Determine the (X, Y) coordinate at the center of the cell enclosing the given text.  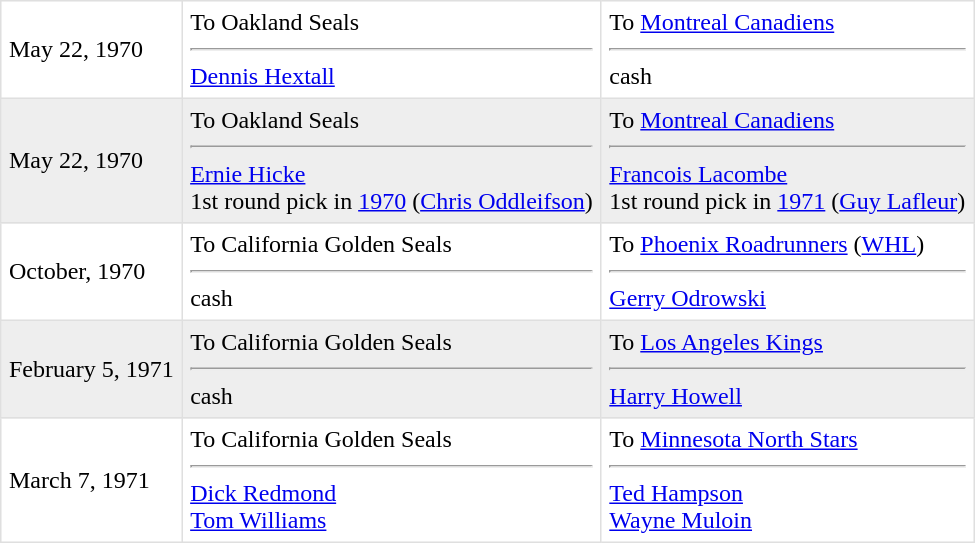
March 7, 1971 (92, 480)
To Oakland Seals Dennis Hextall (392, 50)
To Oakland Seals Ernie Hicke1st round pick in 1970 (Chris Oddleifson) (392, 160)
To Minnesota North Stars Ted HampsonWayne Muloin (787, 480)
To Montreal Canadiens cash (787, 50)
February 5, 1971 (92, 369)
To California Golden Seals Dick RedmondTom Williams (392, 480)
To Los Angeles Kings Harry Howell (787, 369)
To Phoenix Roadrunners (WHL) Gerry Odrowski (787, 272)
October, 1970 (92, 272)
To Montreal Canadiens Francois Lacombe1st round pick in 1971 (Guy Lafleur) (787, 160)
